For the text-containing cell, return its midpoint in (X, Y) coordinate format. 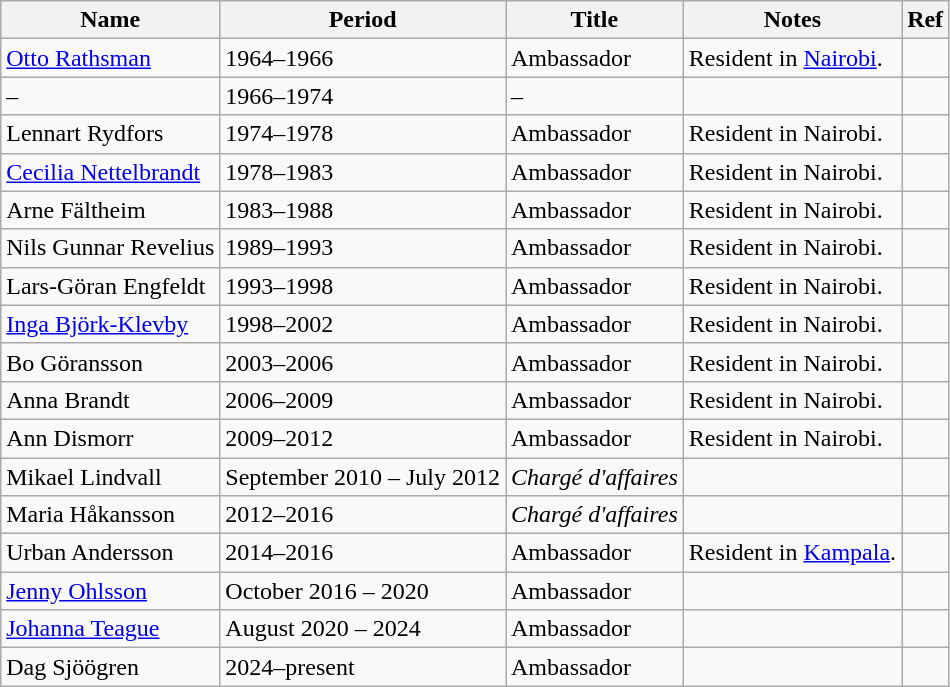
September 2010 – July 2012 (363, 477)
2014–2016 (363, 553)
1989–1993 (363, 248)
Anna Brandt (110, 400)
2024–present (363, 667)
Inga Björk-Klevby (110, 324)
1993–1998 (363, 286)
Arne Fältheim (110, 210)
Mikael Lindvall (110, 477)
2012–2016 (363, 515)
Title (595, 20)
Cecilia Nettelbrandt (110, 172)
Notes (792, 20)
Urban Andersson (110, 553)
Nils Gunnar Revelius (110, 248)
2006–2009 (363, 400)
Name (110, 20)
1964–1966 (363, 58)
1998–2002 (363, 324)
October 2016 – 2020 (363, 591)
Bo Göransson (110, 362)
2003–2006 (363, 362)
Resident in Kampala. (792, 553)
Ann Dismorr (110, 438)
Ref (926, 20)
Otto Rathsman (110, 58)
Dag Sjöögren (110, 667)
Maria Håkansson (110, 515)
Lars-Göran Engfeldt (110, 286)
1966–1974 (363, 96)
August 2020 – 2024 (363, 629)
1983–1988 (363, 210)
2009–2012 (363, 438)
1974–1978 (363, 134)
Johanna Teague (110, 629)
1978–1983 (363, 172)
Jenny Ohlsson (110, 591)
Period (363, 20)
Lennart Rydfors (110, 134)
